Return [x, y] of the center of cell containing provided text 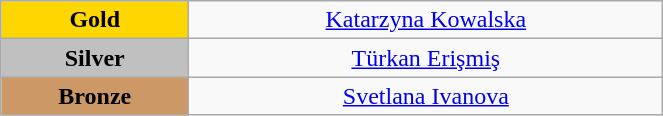
Katarzyna Kowalska [426, 20]
Svetlana Ivanova [426, 96]
Silver [95, 58]
Türkan Erişmiş [426, 58]
Gold [95, 20]
Bronze [95, 96]
